Return [X, Y] of the center of cell containing provided text 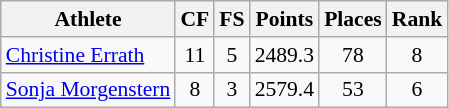
Rank [418, 19]
53 [353, 90]
FS [232, 19]
Places [353, 19]
3 [232, 90]
6 [418, 90]
2489.3 [284, 55]
Sonja Morgenstern [88, 90]
CF [194, 19]
5 [232, 55]
Christine Errath [88, 55]
11 [194, 55]
78 [353, 55]
2579.4 [284, 90]
Points [284, 19]
Athlete [88, 19]
